Locate the cell with the specified text and output its (X, Y) center coordinate. 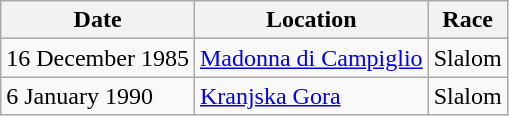
16 December 1985 (98, 58)
Kranjska Gora (311, 96)
Race (468, 20)
6 January 1990 (98, 96)
Date (98, 20)
Location (311, 20)
Madonna di Campiglio (311, 58)
